Scan for the cell matching the given text and deliver its [X, Y] coordinate at center. 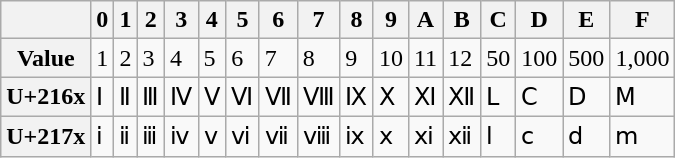
Ⅵ [243, 97]
ⅱ [126, 136]
11 [425, 58]
Ⅸ [357, 97]
500 [586, 58]
B [462, 20]
Ⅺ [425, 97]
Ⅿ [642, 97]
50 [498, 58]
A [425, 20]
ⅶ [278, 136]
ⅺ [425, 136]
U+216x [46, 97]
ⅳ [182, 136]
ⅾ [586, 136]
ⅿ [642, 136]
1,000 [642, 58]
ⅼ [498, 136]
D [540, 20]
C [498, 20]
ⅹ [390, 136]
F [642, 20]
12 [462, 58]
10 [390, 58]
Ⅳ [182, 97]
ⅽ [540, 136]
Ⅹ [390, 97]
ⅸ [357, 136]
Ⅴ [212, 97]
ⅴ [212, 136]
Ⅰ [102, 97]
Ⅶ [278, 97]
ⅻ [462, 136]
ⅰ [102, 136]
Value [46, 58]
Ⅽ [540, 97]
Ⅷ [318, 97]
0 [102, 20]
Ⅻ [462, 97]
ⅲ [151, 136]
U+217x [46, 136]
Ⅲ [151, 97]
Ⅾ [586, 97]
ⅵ [243, 136]
100 [540, 58]
ⅷ [318, 136]
E [586, 20]
Ⅼ [498, 97]
Ⅱ [126, 97]
